Find where the given text appears and provide that cell's center as (x, y) coordinate. 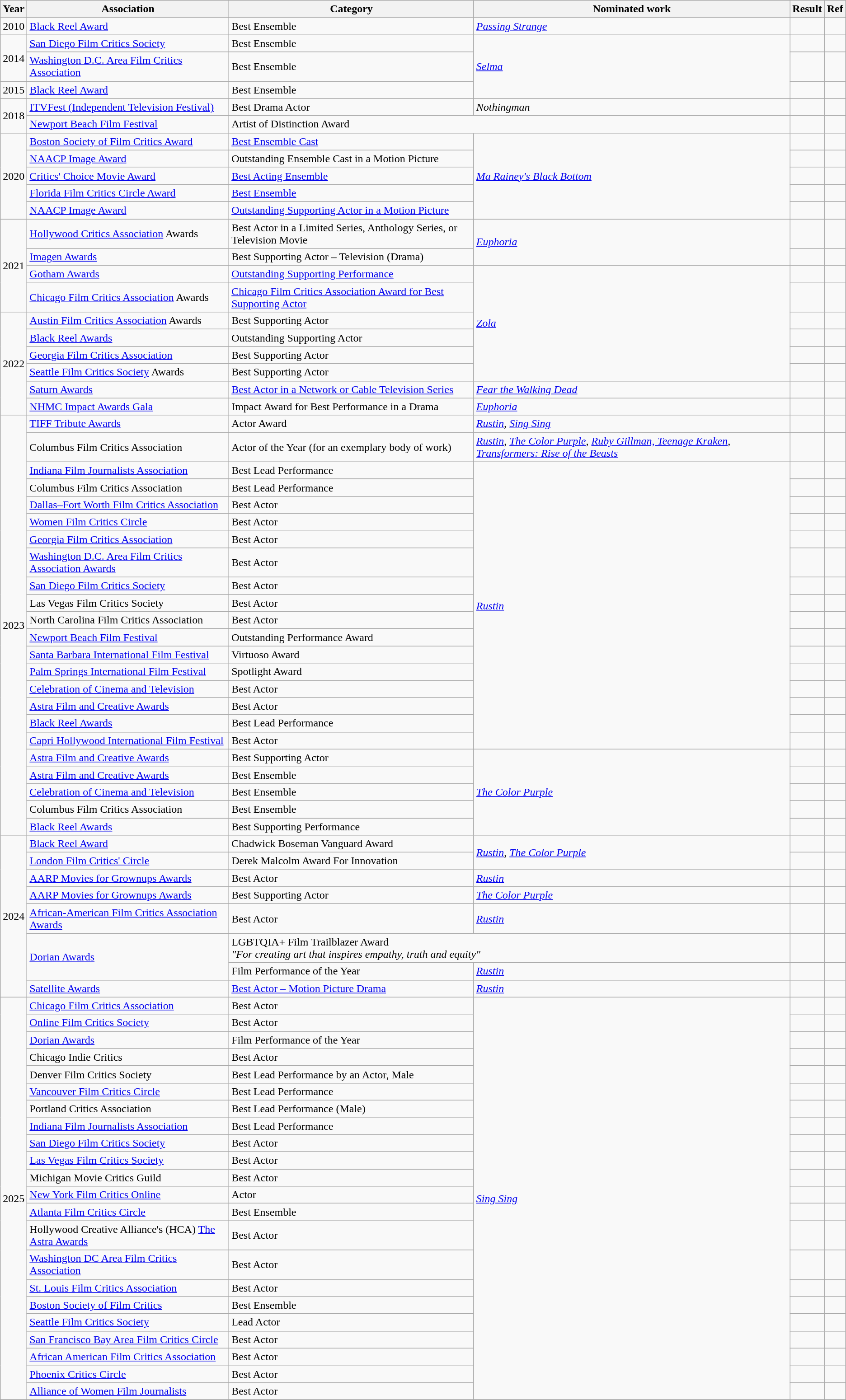
Denver Film Critics Society (128, 1074)
Capri Hollywood International Film Festival (128, 740)
Hollywood Creative Alliance's (HCA) The Astra Awards (128, 1235)
Category (352, 9)
Artist of Distinction Award (510, 124)
St. Louis Film Critics Association (128, 1288)
Zola (632, 323)
Chicago Film Critics Association (128, 1006)
Best Lead Performance by an Actor, Male (352, 1074)
Outstanding Ensemble Cast in a Motion Picture (352, 159)
Virtuoso Award (352, 655)
Passing Strange (632, 26)
Outstanding Performance Award (352, 637)
2010 (14, 26)
Florida Film Critics Circle Award (128, 193)
Ma Rainey's Black Bottom (632, 176)
Best Acting Ensemble (352, 176)
Spotlight Award (352, 672)
African-American Film Critics Association Awards (128, 919)
Actor (352, 1195)
Palm Springs International Film Festival (128, 672)
Association (128, 9)
Rustin, The Color Purple (632, 852)
2023 (14, 625)
ITVFest (Independent Television Festival) (128, 107)
Portland Critics Association (128, 1109)
Chadwick Boseman Vanguard Award (352, 844)
Best Supporting Actor – Television (Drama) (352, 257)
Chicago Film Critics Association Awards (128, 297)
Year (14, 9)
Derek Malcolm Award For Innovation (352, 861)
Actor Award (352, 424)
Fear the Walking Dead (632, 389)
Washington DC Area Film Critics Association (128, 1265)
Atlanta Film Critics Circle (128, 1212)
2024 (14, 916)
Seattle Film Critics Society Awards (128, 372)
Outstanding Supporting Actor (352, 338)
Lead Actor (352, 1322)
Selma (632, 67)
2014 (14, 58)
2021 (14, 265)
Satellite Awards (128, 988)
Austin Film Critics Association Awards (128, 321)
2020 (14, 176)
Best Actor in a Limited Series, Anthology Series, or Television Movie (352, 233)
Chicago Film Critics Association Award for Best Supporting Actor (352, 297)
NHMC Impact Awards Gala (128, 407)
Imagen Awards (128, 257)
LGBTQIA+ Film Trailblazer Award "For creating art that inspires empathy, truth and equity" (510, 948)
2018 (14, 116)
Best Actor in a Network or Cable Television Series (352, 389)
Santa Barbara International Film Festival (128, 655)
Women Film Critics Circle (128, 522)
Online Film Critics Society (128, 1023)
Actor of the Year (for an exemplary body of work) (352, 447)
TIFF Tribute Awards (128, 424)
Best Drama Actor (352, 107)
Seattle Film Critics Society (128, 1322)
Best Supporting Performance (352, 826)
Sing Sing (632, 1198)
Chicago Indie Critics (128, 1057)
Saturn Awards (128, 389)
Best Ensemble Cast (352, 141)
San Francisco Bay Area Film Critics Circle (128, 1339)
Best Actor – Motion Picture Drama (352, 988)
Rustin, The Color Purple, Ruby Gillman, Teenage Kraken, Transformers: Rise of the Beasts (632, 447)
Critics' Choice Movie Award (128, 176)
Result (807, 9)
Boston Society of Film Critics Award (128, 141)
Washington D.C. Area Film Critics Association Awards (128, 563)
Nothingman (632, 107)
African American Film Critics Association (128, 1357)
Phoenix Critics Circle (128, 1374)
Ref (835, 9)
Michigan Movie Critics Guild (128, 1178)
North Carolina Film Critics Association (128, 620)
Outstanding Supporting Performance (352, 274)
Dallas–Fort Worth Film Critics Association (128, 505)
2022 (14, 364)
2015 (14, 90)
Best Lead Performance (Male) (352, 1109)
Impact Award for Best Performance in a Drama (352, 407)
New York Film Critics Online (128, 1195)
London Film Critics' Circle (128, 861)
Nominated work (632, 9)
Rustin, Sing Sing (632, 424)
Boston Society of Film Critics (128, 1305)
Vancouver Film Critics Circle (128, 1091)
2025 (14, 1198)
Hollywood Critics Association Awards (128, 233)
Outstanding Supporting Actor in a Motion Picture (352, 210)
Alliance of Women Film Journalists (128, 1391)
Gotham Awards (128, 274)
Washington D.C. Area Film Critics Association (128, 67)
